Output the (X, Y) coordinate of the center of the cell containing the given text.  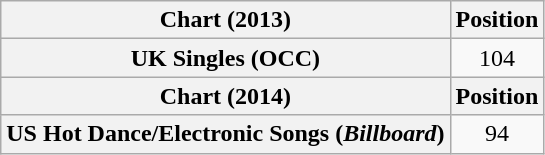
US Hot Dance/Electronic Songs (Billboard) (226, 134)
104 (497, 58)
Chart (2013) (226, 20)
94 (497, 134)
UK Singles (OCC) (226, 58)
Chart (2014) (226, 96)
